Determine the (X, Y) coordinate at the center of the cell enclosing the given text.  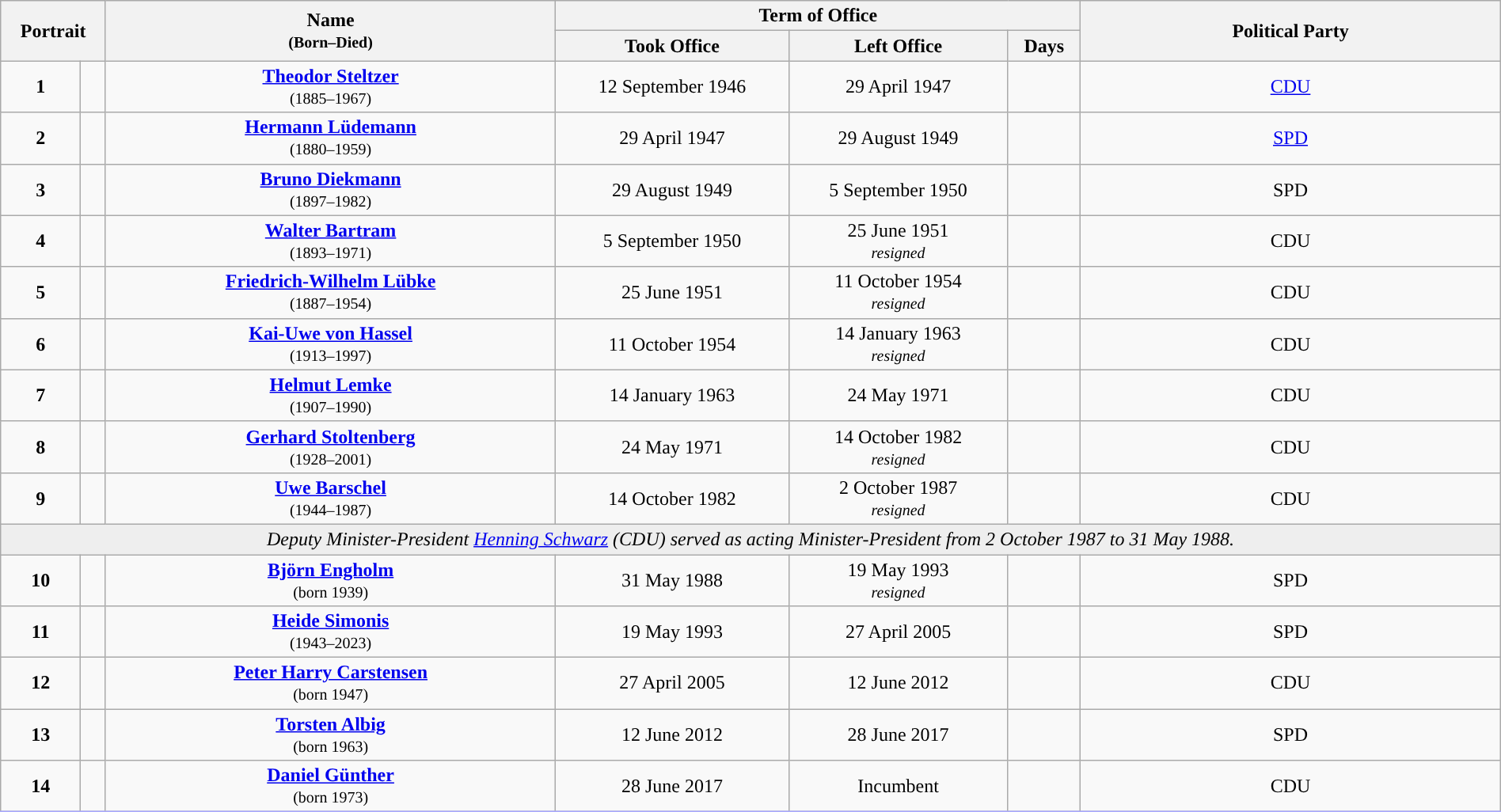
9 (41, 499)
Incumbent (898, 787)
Torsten Albig(born 1963) (330, 734)
Days (1044, 46)
7 (41, 396)
14 October 1982 (672, 499)
25 June 1951 (672, 293)
11 October 1954resigned (898, 293)
Deputy Minister-President Henning Schwarz (CDU) served as acting Minister-President from 2 October 1987 to 31 May 1988. (750, 539)
3 (41, 190)
Uwe Barschel(1944–1987) (330, 499)
Heide Simonis(1943–2023) (330, 632)
Left Office (898, 46)
14 January 1963resigned (898, 343)
Name(Born–Died) (330, 31)
Daniel Günther(born 1973) (330, 787)
14 (41, 787)
25 June 1951resigned (898, 241)
4 (41, 241)
12 (41, 684)
31 May 1988 (672, 579)
Gerhard Stoltenberg(1928–2001) (330, 446)
6 (41, 343)
11 October 1954 (672, 343)
11 (41, 632)
Took Office (672, 46)
Political Party (1290, 31)
1 (41, 87)
Björn Engholm(born 1939) (330, 579)
Portrait (54, 31)
19 May 1993resigned (898, 579)
12 September 1946 (672, 87)
8 (41, 446)
14 January 1963 (672, 396)
Theodor Steltzer(1885–1967) (330, 87)
13 (41, 734)
Kai-Uwe von Hassel(1913–1997) (330, 343)
Term of Office (819, 16)
Helmut Lemke(1907–1990) (330, 396)
Bruno Diekmann(1897–1982) (330, 190)
10 (41, 579)
19 May 1993 (672, 632)
2 (41, 138)
Friedrich-Wilhelm Lübke(1887–1954) (330, 293)
14 October 1982resigned (898, 446)
Walter Bartram(1893–1971) (330, 241)
Hermann Lüdemann(1880–1959) (330, 138)
2 October 1987resigned (898, 499)
Peter Harry Carstensen(born 1947) (330, 684)
5 (41, 293)
